Search for the cell housing the specified text and yield its [X, Y] center coordinate. 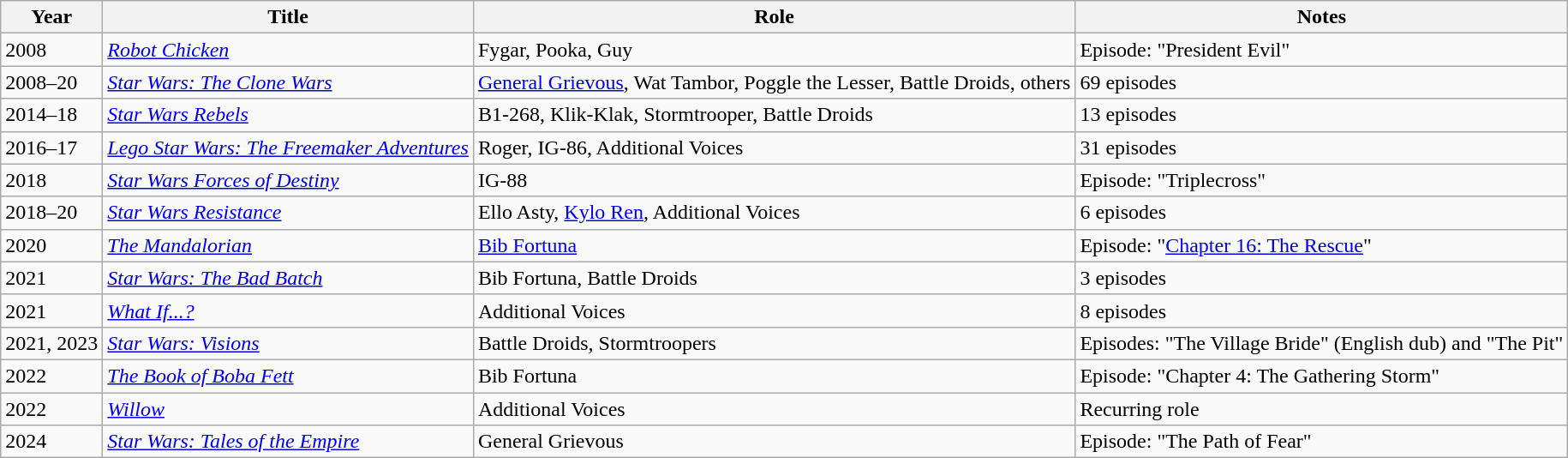
General Grievous [774, 442]
Star Wars Rebels [288, 115]
Episode: "Chapter 16: The Rescue" [1321, 245]
Episode: "Chapter 4: The Gathering Storm" [1321, 376]
Bib Fortuna, Battle Droids [774, 278]
Star Wars: Visions [288, 343]
B1-268, Klik-Klak, Stormtrooper, Battle Droids [774, 115]
2008 [51, 50]
Fygar, Pooka, Guy [774, 50]
31 episodes [1321, 148]
13 episodes [1321, 115]
2014–18 [51, 115]
Lego Star Wars: The Freemaker Adventures [288, 148]
The Mandalorian [288, 245]
2021, 2023 [51, 343]
2008–20 [51, 82]
3 episodes [1321, 278]
Notes [1321, 17]
Roger, IG-86, Additional Voices [774, 148]
Battle Droids, Stormtroopers [774, 343]
Episode: "President Evil" [1321, 50]
Role [774, 17]
69 episodes [1321, 82]
Star Wars Forces of Destiny [288, 180]
Episode: "Triplecross" [1321, 180]
Star Wars: Tales of the Empire [288, 442]
2024 [51, 442]
Willow [288, 409]
Title [288, 17]
Year [51, 17]
2020 [51, 245]
Star Wars: The Clone Wars [288, 82]
Robot Chicken [288, 50]
2016–17 [51, 148]
The Book of Boba Fett [288, 376]
2018 [51, 180]
IG-88 [774, 180]
Episodes: "The Village Bride" (English dub) and "The Pit" [1321, 343]
2018–20 [51, 213]
Ello Asty, Kylo Ren, Additional Voices [774, 213]
What If...? [288, 310]
8 episodes [1321, 310]
Star Wars: The Bad Batch [288, 278]
Recurring role [1321, 409]
Episode: "The Path of Fear" [1321, 442]
General Grievous, Wat Tambor, Poggle the Lesser, Battle Droids, others [774, 82]
Star Wars Resistance [288, 213]
6 episodes [1321, 213]
